Locate the cell with the specified text and output its [X, Y] center coordinate. 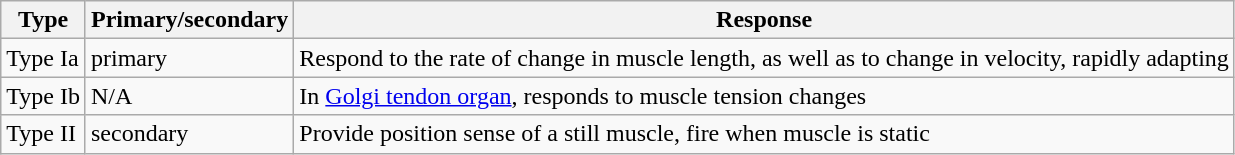
Respond to the rate of change in muscle length, as well as to change in velocity, rapidly adapting [764, 58]
Type Ib [44, 96]
Type Ia [44, 58]
secondary [189, 134]
Primary/secondary [189, 20]
Type II [44, 134]
In Golgi tendon organ, responds to muscle tension changes [764, 96]
N/A [189, 96]
Type [44, 20]
primary [189, 58]
Response [764, 20]
Provide position sense of a still muscle, fire when muscle is static [764, 134]
